From the cell containing the given text, extract its center point as [X, Y] coordinate. 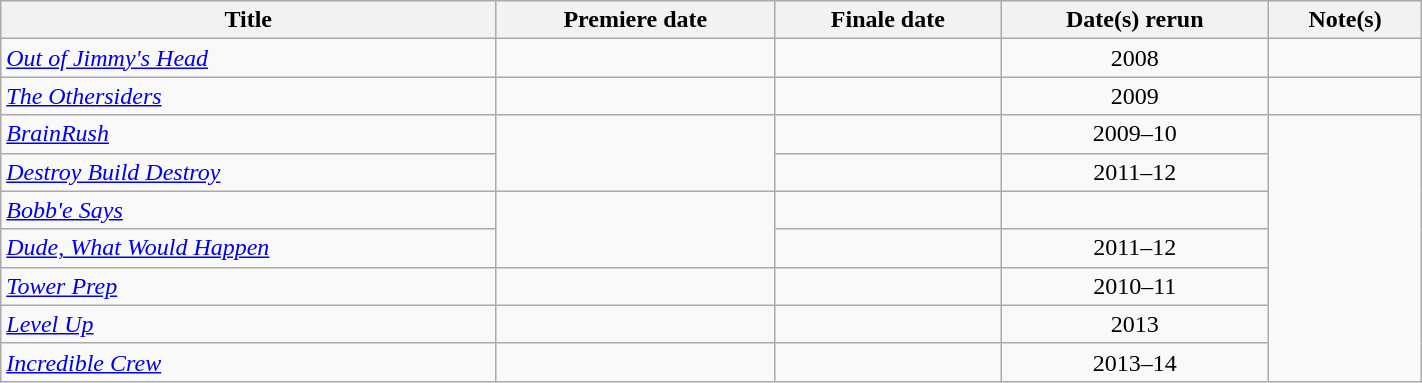
Destroy Build Destroy [248, 172]
2008 [1135, 58]
2009 [1135, 96]
Title [248, 20]
2013 [1135, 324]
Premiere date [636, 20]
2010–11 [1135, 286]
Finale date [888, 20]
2009–10 [1135, 134]
BrainRush [248, 134]
Incredible Crew [248, 362]
Date(s) rerun [1135, 20]
2013–14 [1135, 362]
Level Up [248, 324]
Out of Jimmy's Head [248, 58]
Bobb'e Says [248, 210]
The Othersiders [248, 96]
Dude, What Would Happen [248, 248]
Note(s) [1345, 20]
Tower Prep [248, 286]
